Detect which cell encompasses the target text, then output its (x, y) center coordinate. 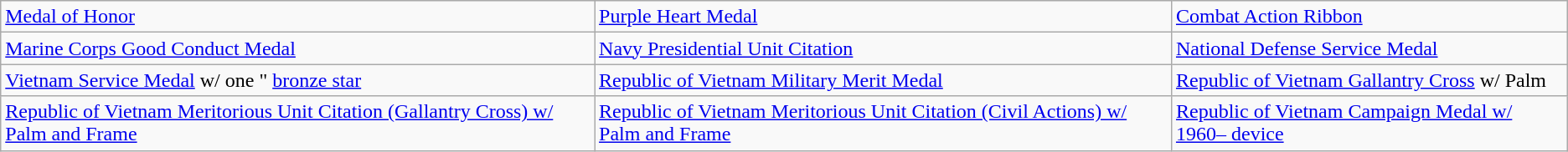
Navy Presidential Unit Citation (883, 48)
Marine Corps Good Conduct Medal (298, 48)
Republic of Vietnam Gallantry Cross w/ Palm (1369, 80)
Republic of Vietnam Meritorious Unit Citation (Civil Actions) w/ Palm and Frame (883, 124)
Combat Action Ribbon (1369, 17)
Medal of Honor (298, 17)
Republic of Vietnam Campaign Medal w/ 1960– device (1369, 124)
National Defense Service Medal (1369, 48)
Purple Heart Medal (883, 17)
Republic of Vietnam Military Merit Medal (883, 80)
Republic of Vietnam Meritorious Unit Citation (Gallantry Cross) w/ Palm and Frame (298, 124)
Vietnam Service Medal w/ one " bronze star (298, 80)
